Extract the (x, y) coordinate from the center of the cell holding the provided text.  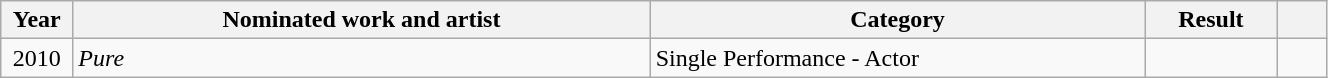
Category (898, 20)
Year (37, 20)
Result (1211, 20)
2010 (37, 58)
Nominated work and artist (362, 20)
Pure (362, 58)
Single Performance - Actor (898, 58)
